Identify which cell holds the provided text, then report its (x, y) central coordinate. 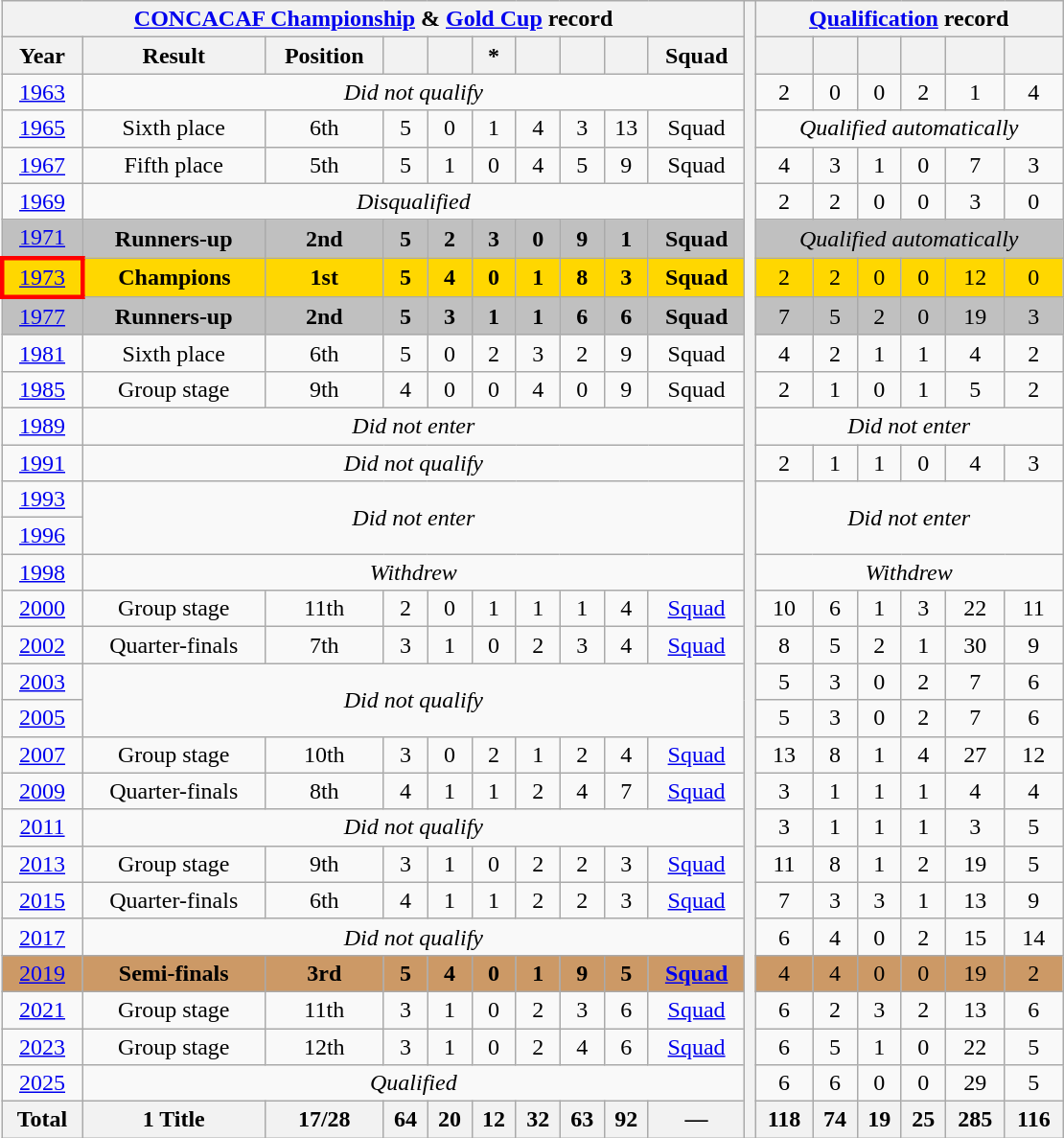
1971 (42, 239)
2009 (42, 791)
1985 (42, 389)
118 (784, 1120)
1 Title (174, 1120)
2000 (42, 609)
17/28 (324, 1120)
63 (582, 1120)
15 (975, 937)
1973 (42, 278)
5th (324, 165)
3rd (324, 973)
2017 (42, 937)
Fifth place (174, 165)
1st (324, 278)
2003 (42, 682)
8th (324, 791)
Year (42, 56)
CONCACAF Championship & Gold Cup record (374, 19)
1965 (42, 128)
64 (405, 1120)
1989 (42, 426)
10 (784, 609)
Total (42, 1120)
20 (450, 1120)
— (696, 1120)
25 (923, 1120)
2011 (42, 827)
Qualification record (909, 19)
2015 (42, 900)
116 (1033, 1120)
32 (538, 1120)
2025 (42, 1083)
* (494, 56)
1981 (42, 353)
1967 (42, 165)
Qualified (414, 1083)
12th (324, 1046)
74 (835, 1120)
2005 (42, 718)
1993 (42, 499)
Disqualified (414, 201)
1969 (42, 201)
Semi-finals (174, 973)
2002 (42, 645)
14 (1033, 937)
2023 (42, 1046)
1963 (42, 92)
1996 (42, 536)
Position (324, 56)
1991 (42, 463)
27 (975, 755)
Champions (174, 278)
2019 (42, 973)
285 (975, 1120)
29 (975, 1083)
2013 (42, 864)
1998 (42, 572)
2007 (42, 755)
2021 (42, 1010)
Result (174, 56)
7th (324, 645)
30 (975, 645)
1977 (42, 316)
92 (626, 1120)
10th (324, 755)
